Find where the given text appears and provide that cell's center as [X, Y] coordinate. 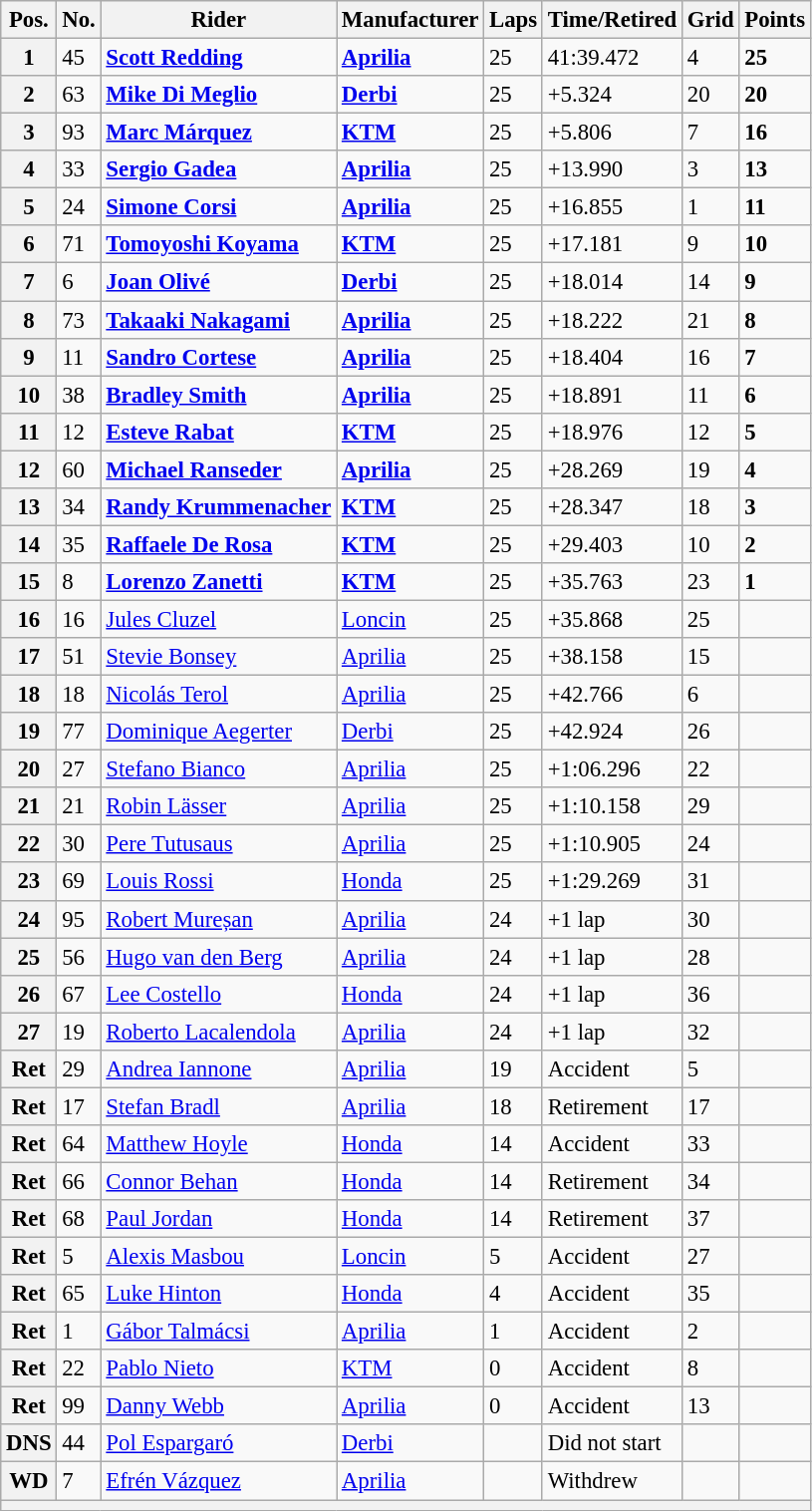
Scott Redding [219, 58]
+42.924 [612, 732]
Points [775, 20]
Louis Rossi [219, 882]
+5.806 [612, 133]
Robin Lässer [219, 806]
Tomoyoshi Koyama [219, 244]
+17.181 [612, 244]
WD [29, 1481]
56 [79, 957]
No. [79, 20]
Alexis Masbou [219, 1257]
+18.404 [612, 357]
Esteve Rabat [219, 432]
45 [79, 58]
65 [79, 1294]
Lee Costello [219, 994]
+16.855 [612, 207]
31 [709, 882]
+35.763 [612, 582]
67 [79, 994]
28 [709, 957]
Pos. [29, 20]
DNS [29, 1444]
+1:10.905 [612, 844]
69 [79, 882]
Roberto Lacalendola [219, 1032]
Rider [219, 20]
Michael Ranseder [219, 469]
Marc Márquez [219, 133]
Pol Espargaró [219, 1444]
41:39.472 [612, 58]
+13.990 [612, 169]
Danny Webb [219, 1406]
Bradley Smith [219, 395]
Pablo Nieto [219, 1368]
Connor Behan [219, 1181]
+1:29.269 [612, 882]
37 [709, 1219]
+18.891 [612, 395]
Sergio Gadea [219, 169]
Luke Hinton [219, 1294]
+18.014 [612, 282]
Stevie Bonsey [219, 657]
Withdrew [612, 1481]
32 [709, 1032]
Jules Cluzel [219, 619]
Nicolás Terol [219, 695]
77 [79, 732]
+28.269 [612, 469]
+1:06.296 [612, 769]
Paul Jordan [219, 1219]
Matthew Hoyle [219, 1144]
Stefano Bianco [219, 769]
64 [79, 1144]
+42.766 [612, 695]
Pere Tutusaus [219, 844]
63 [79, 95]
66 [79, 1181]
99 [79, 1406]
Dominique Aegerter [219, 732]
68 [79, 1219]
Simone Corsi [219, 207]
Grid [709, 20]
44 [79, 1444]
+1:10.158 [612, 806]
+38.158 [612, 657]
Andrea Iannone [219, 1069]
Laps [514, 20]
Sandro Cortese [219, 357]
+18.222 [612, 320]
+5.324 [612, 95]
60 [79, 469]
+35.868 [612, 619]
Hugo van den Berg [219, 957]
51 [79, 657]
Did not start [612, 1444]
Raffaele De Rosa [219, 544]
38 [79, 395]
Robert Mureșan [219, 919]
Gábor Talmácsi [219, 1332]
36 [709, 994]
Manufacturer [410, 20]
Randy Krummenacher [219, 507]
93 [79, 133]
Mike Di Meglio [219, 95]
73 [79, 320]
71 [79, 244]
Time/Retired [612, 20]
+29.403 [612, 544]
+28.347 [612, 507]
95 [79, 919]
Efrén Vázquez [219, 1481]
+18.976 [612, 432]
Joan Olivé [219, 282]
Stefan Bradl [219, 1106]
Takaaki Nakagami [219, 320]
Lorenzo Zanetti [219, 582]
